Extract the [x, y] coordinate from the center of the cell holding the provided text.  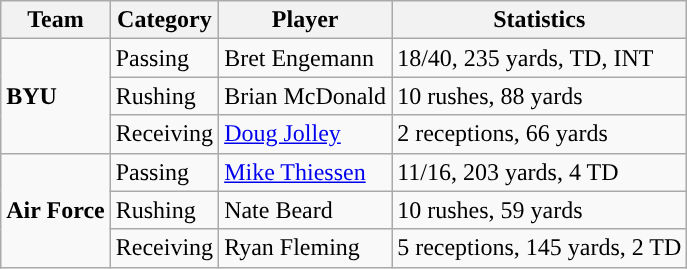
11/16, 203 yards, 4 TD [540, 172]
Ryan Fleming [306, 248]
BYU [56, 96]
Player [306, 20]
Doug Jolley [306, 134]
Air Force [56, 210]
Brian McDonald [306, 96]
2 receptions, 66 yards [540, 134]
10 rushes, 59 yards [540, 210]
5 receptions, 145 yards, 2 TD [540, 248]
Nate Beard [306, 210]
18/40, 235 yards, TD, INT [540, 58]
Statistics [540, 20]
Bret Engemann [306, 58]
Category [164, 20]
Mike Thiessen [306, 172]
10 rushes, 88 yards [540, 96]
Team [56, 20]
